Search for the cell housing the specified text and yield its [x, y] center coordinate. 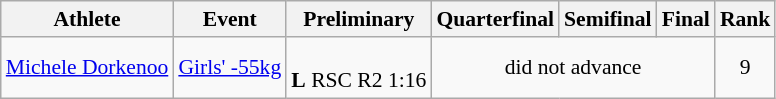
Michele Dorkenoo [88, 68]
Girls' -55kg [230, 68]
Athlete [88, 19]
Final [686, 19]
9 [746, 68]
L RSC R2 1:16 [358, 68]
did not advance [572, 68]
Rank [746, 19]
Preliminary [358, 19]
Semifinal [608, 19]
Event [230, 19]
Quarterfinal [495, 19]
